Extract the (x, y) coordinate from the center of the cell holding the provided text.  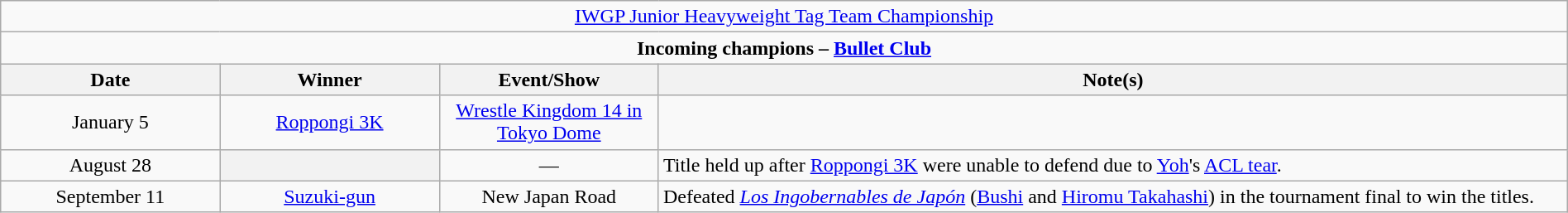
Defeated Los Ingobernables de Japón (Bushi and Hiromu Takahashi) in the tournament final to win the titles. (1113, 196)
— (549, 165)
Title held up after Roppongi 3K were unable to defend due to Yoh's ACL tear. (1113, 165)
September 11 (111, 196)
IWGP Junior Heavyweight Tag Team Championship (784, 17)
Note(s) (1113, 80)
Winner (329, 80)
Wrestle Kingdom 14 in Tokyo Dome (549, 123)
January 5 (111, 123)
Suzuki-gun (329, 196)
New Japan Road (549, 196)
Event/Show (549, 80)
Roppongi 3K (329, 123)
Incoming champions – Bullet Club (784, 48)
August 28 (111, 165)
Date (111, 80)
